Detect which cell encompasses the target text, then output its [x, y] center coordinate. 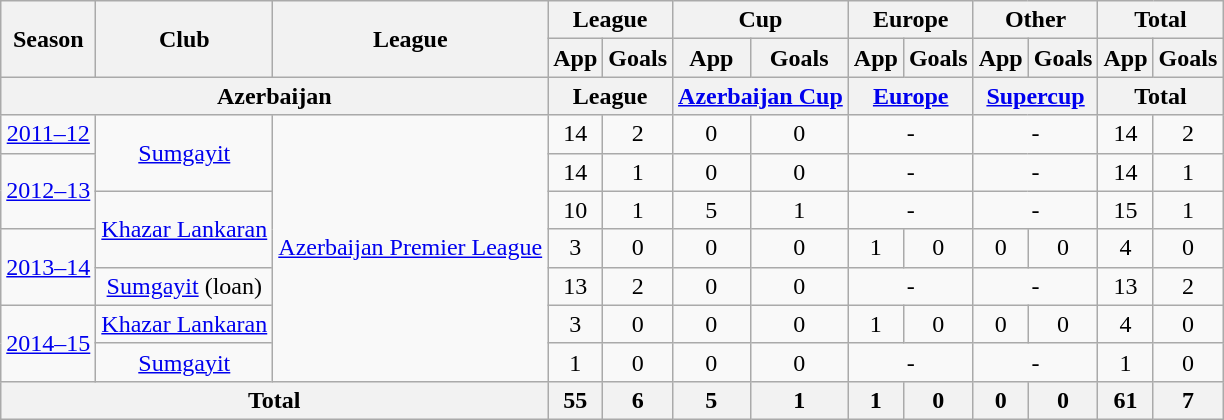
Other [1036, 20]
6 [638, 400]
2011–12 [48, 134]
Azerbaijan Cup [761, 96]
2012–13 [48, 191]
2013–14 [48, 267]
7 [1188, 400]
Supercup [1036, 96]
Cup [761, 20]
Azerbaijan [274, 96]
Sumgayit (loan) [184, 286]
2014–15 [48, 343]
10 [576, 210]
Season [48, 39]
61 [1126, 400]
55 [576, 400]
Azerbaijan Premier League [410, 248]
Club [184, 39]
15 [1126, 210]
